Provide the (X, Y) coordinate of the cell's center where the given text is located.  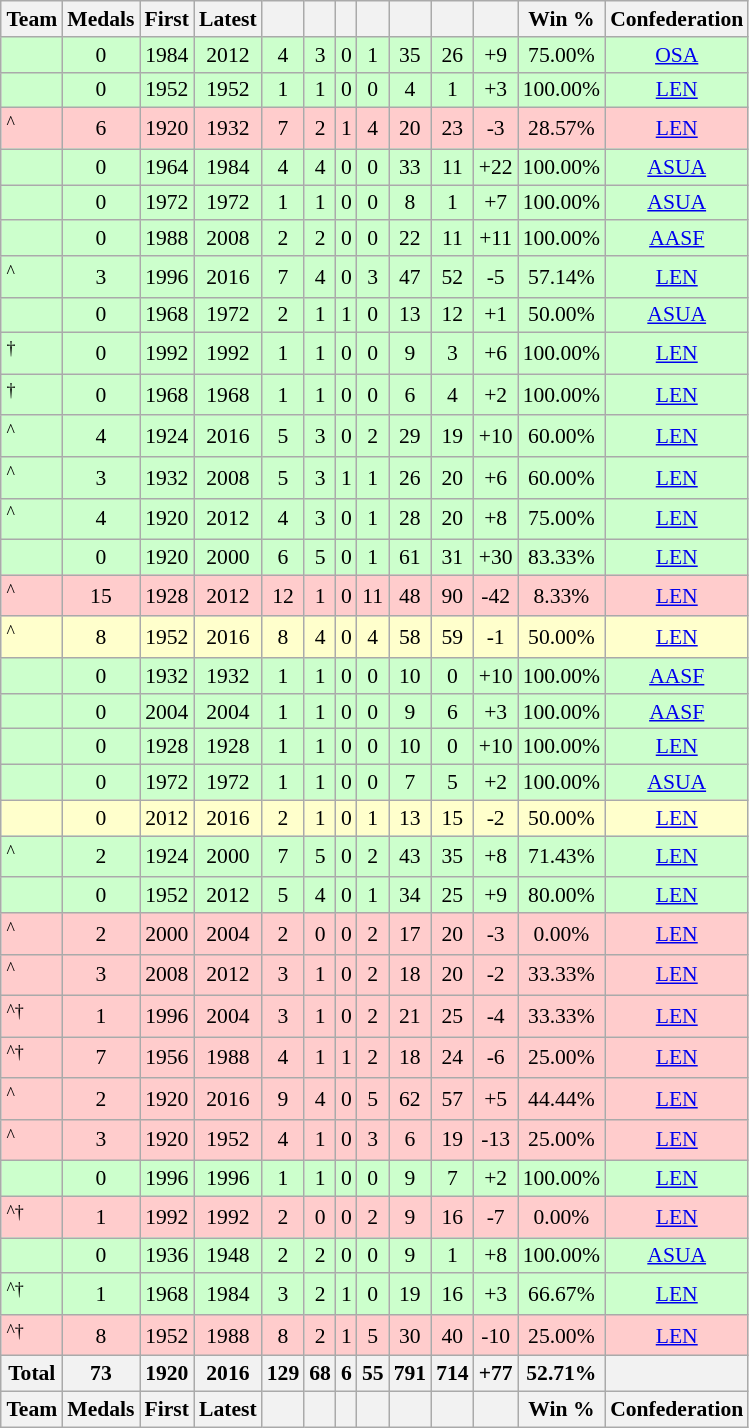
1936 (167, 1256)
28 (410, 518)
-5 (496, 276)
31 (452, 558)
+77 (496, 1374)
80.00% (562, 895)
-7 (496, 1218)
-42 (496, 596)
714 (452, 1374)
33 (410, 167)
21 (410, 1016)
17 (410, 934)
43 (410, 856)
90 (452, 596)
34 (410, 895)
+22 (496, 167)
83.33% (562, 558)
-6 (496, 1058)
55 (373, 1374)
22 (410, 239)
1956 (167, 1058)
58 (410, 638)
40 (452, 1336)
57 (452, 1098)
8.33% (562, 596)
23 (452, 128)
-1 (496, 638)
129 (284, 1374)
+30 (496, 558)
+11 (496, 239)
29 (410, 436)
62 (410, 1098)
44.44% (562, 1098)
61 (410, 558)
+5 (496, 1098)
1948 (228, 1256)
1964 (167, 167)
52.71% (562, 1374)
71.43% (562, 856)
47 (410, 276)
-10 (496, 1336)
Total (32, 1374)
73 (100, 1374)
30 (410, 1336)
66.67% (562, 1294)
791 (410, 1374)
57.14% (562, 276)
+1 (496, 316)
68 (320, 1374)
-4 (496, 1016)
48 (410, 596)
24 (452, 1058)
28.57% (562, 128)
59 (452, 638)
OSA (676, 55)
52 (452, 276)
+7 (496, 203)
-13 (496, 1140)
